Search for the cell housing the specified text and yield its (X, Y) center coordinate. 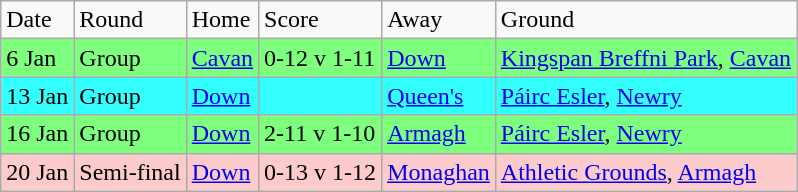
16 Jan (38, 134)
Semi-final (130, 172)
Away (439, 20)
Kingspan Breffni Park, Cavan (646, 58)
Monaghan (439, 172)
Athletic Grounds, Armagh (646, 172)
20 Jan (38, 172)
Score (320, 20)
Queen's (439, 96)
Ground (646, 20)
2-11 v 1-10 (320, 134)
Home (222, 20)
Date (38, 20)
0-12 v 1-11 (320, 58)
Cavan (222, 58)
Round (130, 20)
6 Jan (38, 58)
Armagh (439, 134)
0-13 v 1-12 (320, 172)
13 Jan (38, 96)
